Capture the cell that displays the provided text and extract its [X, Y] central coordinate. 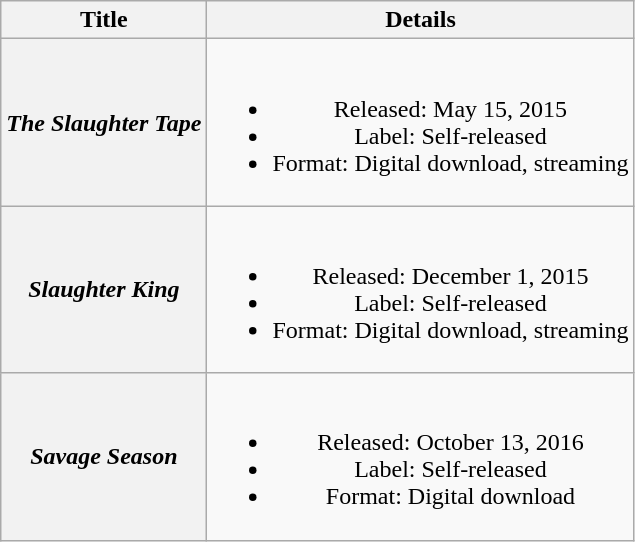
Slaughter King [104, 290]
Released: December 1, 2015Label: Self-releasedFormat: Digital download, streaming [420, 290]
The Slaughter Tape [104, 122]
Title [104, 20]
Savage Season [104, 456]
Released: May 15, 2015Label: Self-releasedFormat: Digital download, streaming [420, 122]
Details [420, 20]
Released: October 13, 2016Label: Self-releasedFormat: Digital download [420, 456]
